For the text-containing cell, return its midpoint in (X, Y) coordinate format. 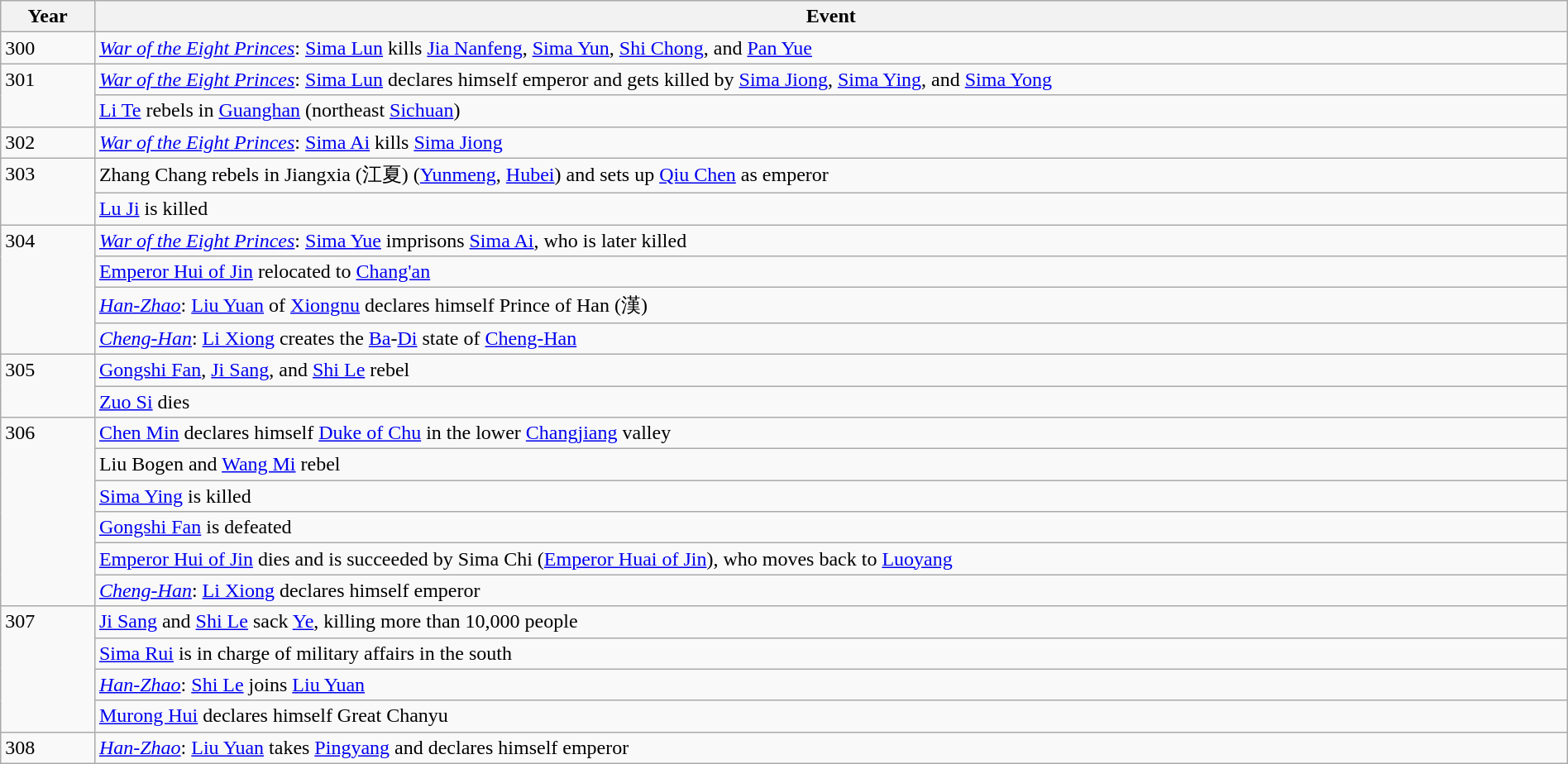
Gongshi Fan, Ji Sang, and Shi Le rebel (830, 370)
Event (830, 17)
Han-Zhao: Liu Yuan takes Pingyang and declares himself emperor (830, 747)
301 (48, 95)
305 (48, 385)
Murong Hui declares himself Great Chanyu (830, 716)
300 (48, 48)
304 (48, 289)
308 (48, 747)
Gongshi Fan is defeated (830, 528)
Cheng-Han: Li Xiong creates the Ba-Di state of Cheng-Han (830, 338)
Lu Ji is killed (830, 209)
War of the Eight Princes: Sima Yue imprisons Sima Ai, who is later killed (830, 241)
306 (48, 512)
War of the Eight Princes: Sima Lun declares himself emperor and gets killed by Sima Jiong, Sima Ying, and Sima Yong (830, 79)
302 (48, 142)
307 (48, 669)
Zhang Chang rebels in Jiangxia (江夏) (Yunmeng, Hubei) and sets up Qiu Chen as emperor (830, 175)
Sima Ying is killed (830, 496)
Year (48, 17)
Sima Rui is in charge of military affairs in the south (830, 653)
Cheng-Han: Li Xiong declares himself emperor (830, 590)
War of the Eight Princes: Sima Ai kills Sima Jiong (830, 142)
Emperor Hui of Jin dies and is succeeded by Sima Chi (Emperor Huai of Jin), who moves back to Luoyang (830, 559)
Ji Sang and Shi Le sack Ye, killing more than 10,000 people (830, 622)
Zuo Si dies (830, 401)
Han-Zhao: Shi Le joins Liu Yuan (830, 685)
War of the Eight Princes: Sima Lun kills Jia Nanfeng, Sima Yun, Shi Chong, and Pan Yue (830, 48)
Emperor Hui of Jin relocated to Chang'an (830, 272)
Chen Min declares himself Duke of Chu in the lower Changjiang valley (830, 433)
303 (48, 192)
Liu Bogen and Wang Mi rebel (830, 465)
Li Te rebels in Guanghan (northeast Sichuan) (830, 111)
Han-Zhao: Liu Yuan of Xiongnu declares himself Prince of Han (漢) (830, 306)
